Determine the (X, Y) coordinate at the center of the cell enclosing the given text.  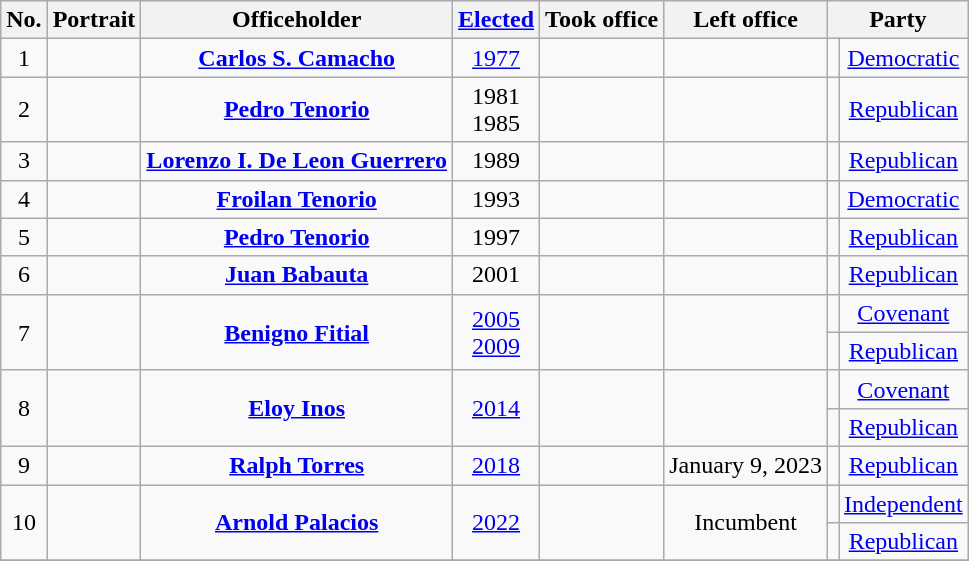
Incumbent (746, 522)
8 (24, 408)
January 9, 2023 (746, 465)
Left office (746, 20)
10 (24, 522)
Froilan Tenorio (297, 199)
Benigno Fitial (297, 332)
2022 (496, 522)
No. (24, 20)
Independent (904, 503)
2 (24, 110)
4 (24, 199)
9 (24, 465)
Arnold Palacios (297, 522)
Portrait (94, 20)
19811985 (496, 110)
1977 (496, 58)
20052009 (496, 332)
6 (24, 275)
5 (24, 237)
2014 (496, 408)
1997 (496, 237)
2018 (496, 465)
Elected (496, 20)
Eloy Inos (297, 408)
1 (24, 58)
Party (898, 20)
Juan Babauta (297, 275)
1989 (496, 161)
3 (24, 161)
Took office (602, 20)
Lorenzo I. De Leon Guerrero (297, 161)
2001 (496, 275)
7 (24, 332)
Carlos S. Camacho (297, 58)
1993 (496, 199)
Officeholder (297, 20)
Ralph Torres (297, 465)
